Capture the cell that displays the provided text and extract its [x, y] central coordinate. 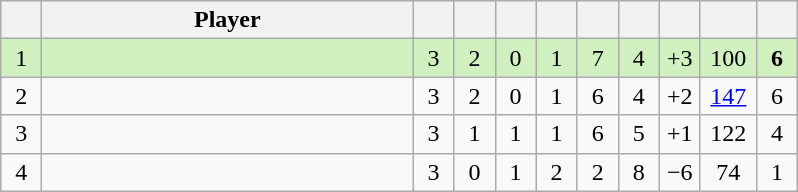
+3 [680, 58]
+2 [680, 96]
74 [728, 172]
−6 [680, 172]
7 [598, 58]
5 [638, 134]
+1 [680, 134]
8 [638, 172]
122 [728, 134]
100 [728, 58]
147 [728, 96]
Player [228, 20]
